Detect which cell encompasses the target text, then output its (X, Y) center coordinate. 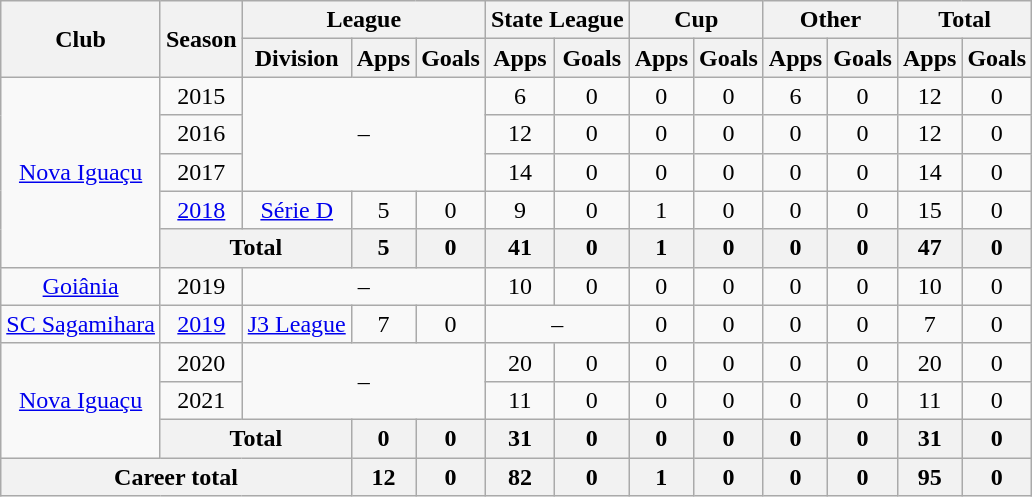
82 (520, 477)
9 (520, 210)
SC Sagamihara (81, 324)
Club (81, 39)
95 (929, 477)
Cup (696, 20)
2015 (201, 96)
2020 (201, 362)
47 (929, 248)
Season (201, 39)
Goiânia (81, 286)
J3 League (296, 324)
2021 (201, 400)
41 (520, 248)
15 (929, 210)
2017 (201, 172)
2018 (201, 210)
2016 (201, 134)
State League (557, 20)
Other (830, 20)
League (364, 20)
Série D (296, 210)
Career total (176, 477)
Division (296, 58)
